Return the [x, y] coordinate for the center point of the cell that contains the specified text.  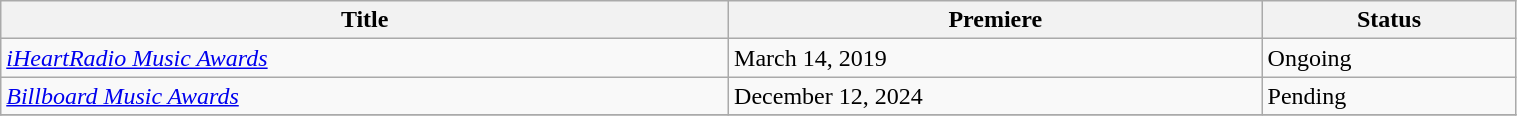
Title [365, 20]
Status [1389, 20]
December 12, 2024 [996, 96]
Pending [1389, 96]
iHeartRadio Music Awards [365, 58]
Ongoing [1389, 58]
Premiere [996, 20]
Billboard Music Awards [365, 96]
March 14, 2019 [996, 58]
